For the text-containing cell, return its midpoint in (X, Y) coordinate format. 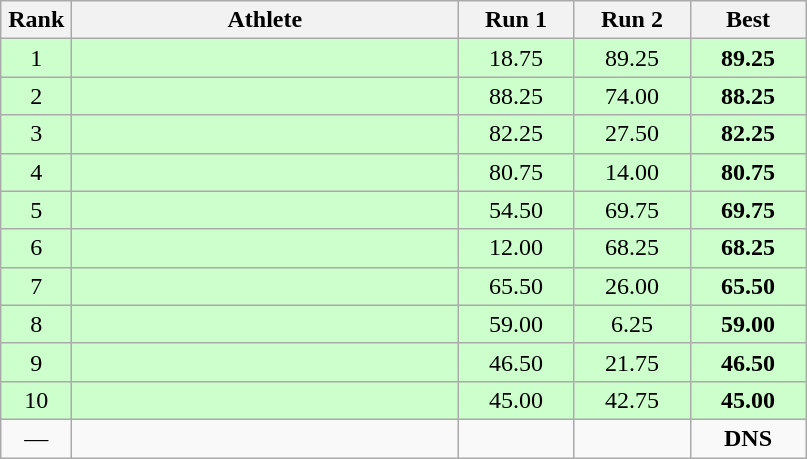
Athlete (265, 20)
Run 2 (632, 20)
1 (36, 58)
42.75 (632, 400)
5 (36, 210)
4 (36, 172)
2 (36, 96)
12.00 (516, 248)
— (36, 438)
9 (36, 362)
21.75 (632, 362)
6.25 (632, 324)
DNS (748, 438)
8 (36, 324)
7 (36, 286)
18.75 (516, 58)
27.50 (632, 134)
Rank (36, 20)
74.00 (632, 96)
Best (748, 20)
26.00 (632, 286)
54.50 (516, 210)
3 (36, 134)
10 (36, 400)
14.00 (632, 172)
6 (36, 248)
Run 1 (516, 20)
